Determine the (x, y) coordinate at the center of the cell enclosing the given text.  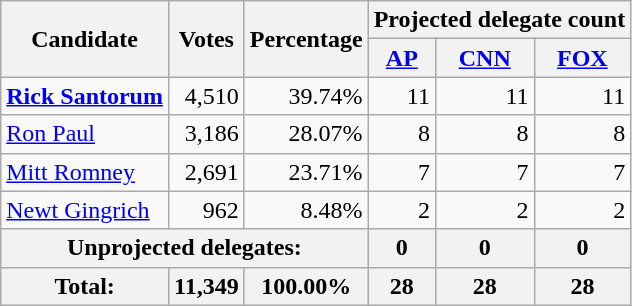
Candidate (85, 39)
8.48% (306, 210)
100.00% (306, 286)
Rick Santorum (85, 96)
Ron Paul (85, 134)
2,691 (206, 172)
11,349 (206, 286)
Percentage (306, 39)
Projected delegate count (500, 20)
CNN (484, 58)
Mitt Romney (85, 172)
FOX (582, 58)
4,510 (206, 96)
Unprojected delegates: (184, 248)
Total: (85, 286)
3,186 (206, 134)
Newt Gingrich (85, 210)
Votes (206, 39)
962 (206, 210)
23.71% (306, 172)
AP (402, 58)
28.07% (306, 134)
39.74% (306, 96)
